Provide the (x, y) coordinate of the cell's center where the given text is located.  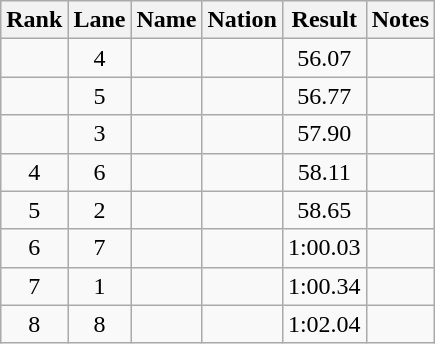
Rank (34, 20)
1:00.34 (324, 286)
1:02.04 (324, 324)
1:00.03 (324, 248)
1 (100, 286)
Notes (400, 20)
Lane (100, 20)
Name (166, 20)
Nation (242, 20)
56.77 (324, 96)
56.07 (324, 58)
57.90 (324, 134)
2 (100, 210)
Result (324, 20)
3 (100, 134)
58.65 (324, 210)
58.11 (324, 172)
